Pinpoint the cell where the given text exists, returning its [X, Y] midpoint coordinate. 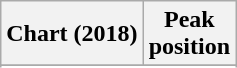
Peakposition [189, 34]
Chart (2018) [72, 34]
